Find where the given text appears and provide that cell's center as (X, Y) coordinate. 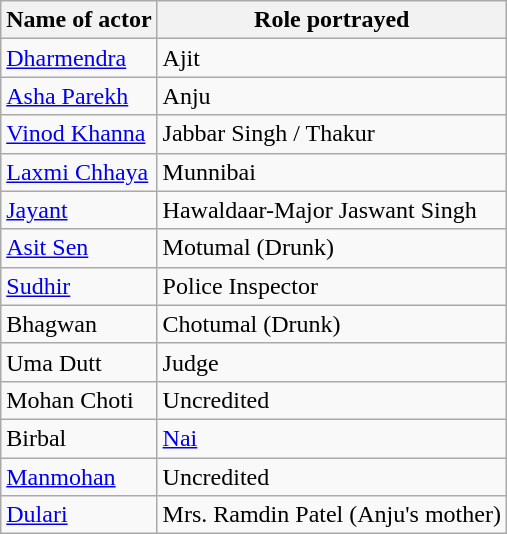
Nai (332, 438)
Chotumal (Drunk) (332, 324)
Role portrayed (332, 20)
Asha Parekh (79, 96)
Bhagwan (79, 324)
Name of actor (79, 20)
Anju (332, 96)
Birbal (79, 438)
Vinod Khanna (79, 134)
Mohan Choti (79, 400)
Police Inspector (332, 286)
Asit Sen (79, 248)
Mrs. Ramdin Patel (Anju's mother) (332, 515)
Dulari (79, 515)
Ajit (332, 58)
Dharmendra (79, 58)
Munnibai (332, 172)
Jabbar Singh / Thakur (332, 134)
Sudhir (79, 286)
Manmohan (79, 477)
Uma Dutt (79, 362)
Motumal (Drunk) (332, 248)
Jayant (79, 210)
Hawaldaar-Major Jaswant Singh (332, 210)
Laxmi Chhaya (79, 172)
Judge (332, 362)
